From the cell containing the given text, extract its center point as [X, Y] coordinate. 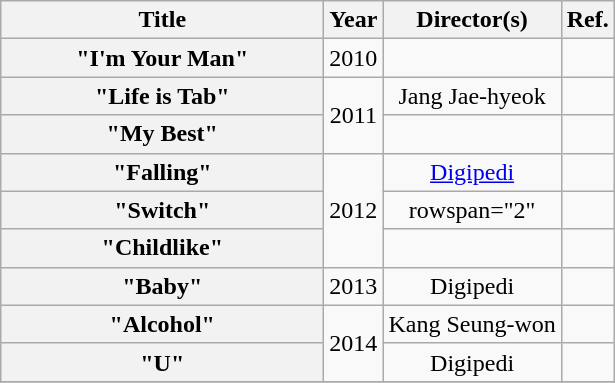
Year [354, 20]
"I'm Your Man" [162, 58]
2012 [354, 210]
Title [162, 20]
"Childlike" [162, 248]
Jang Jae-hyeok [472, 96]
"Alcohol" [162, 324]
"My Best" [162, 134]
"Switch" [162, 210]
2011 [354, 115]
Kang Seung-won [472, 324]
2014 [354, 343]
"U" [162, 362]
2013 [354, 286]
Ref. [588, 20]
"Life is Tab" [162, 96]
2010 [354, 58]
"Baby" [162, 286]
Director(s) [472, 20]
rowspan="2" [472, 210]
"Falling" [162, 172]
